Determine the [x, y] coordinate at the center of the cell enclosing the given text.  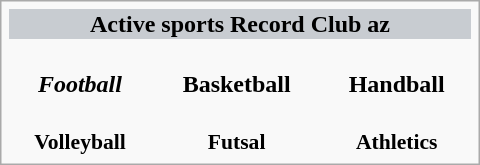
Handball [397, 70]
Athletics [397, 129]
Volleyball [80, 129]
Active sports Record Club az [240, 24]
Basketball [237, 70]
Football [80, 70]
Futsal [237, 129]
